Determine the [X, Y] coordinate at the center of the cell enclosing the given text.  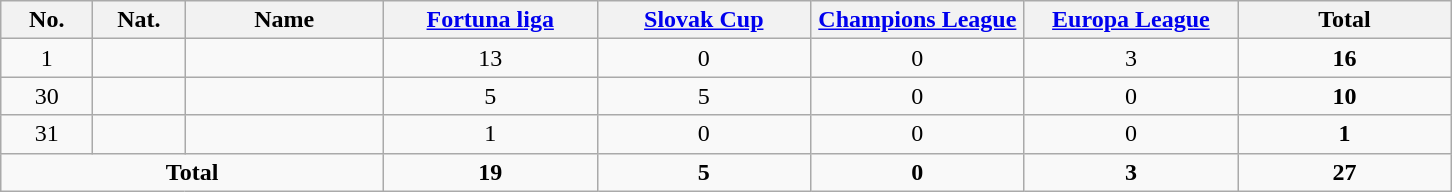
Nat. [139, 20]
19 [490, 172]
Name [284, 20]
10 [1345, 96]
13 [490, 58]
16 [1345, 58]
Europa League [1131, 20]
30 [47, 96]
Fortuna liga [490, 20]
Slovak Cup [704, 20]
Champions League [918, 20]
No. [47, 20]
31 [47, 134]
27 [1345, 172]
